For the text-containing cell, return its midpoint in (X, Y) coordinate format. 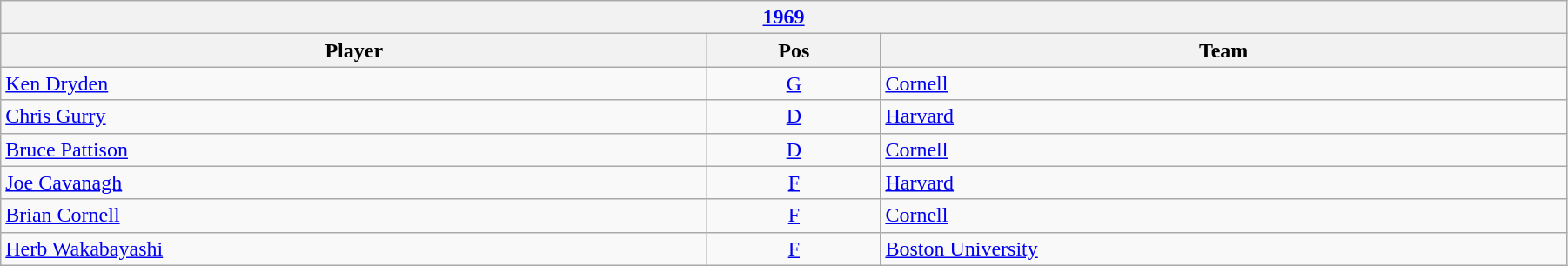
Joe Cavanagh (354, 183)
Brian Cornell (354, 216)
Team (1223, 50)
G (794, 83)
Player (354, 50)
Ken Dryden (354, 83)
Bruce Pattison (354, 150)
Chris Gurry (354, 116)
Boston University (1223, 249)
Pos (794, 50)
1969 (784, 17)
Herb Wakabayashi (354, 249)
